Detect which cell encompasses the target text, then output its (x, y) center coordinate. 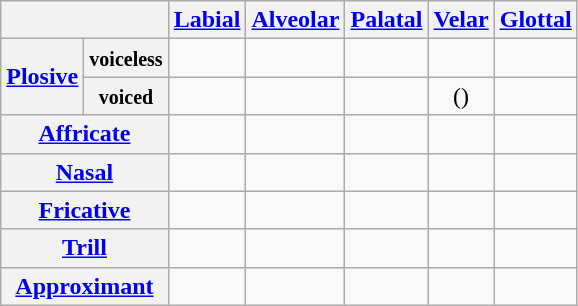
Labial (207, 20)
voiceless (126, 58)
Fricative (84, 210)
Velar (461, 20)
Plosive (42, 77)
Glottal (536, 20)
Palatal (386, 20)
voiced (126, 96)
Affricate (84, 134)
Alveolar (296, 20)
Approximant (84, 286)
Nasal (84, 172)
() (461, 96)
Trill (84, 248)
